Identify which cell holds the provided text, then report its (X, Y) central coordinate. 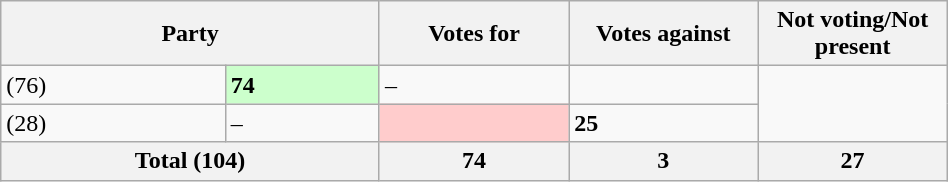
(76) (113, 85)
Not voting/Not present (852, 34)
3 (664, 161)
Party (190, 34)
(28) (113, 123)
Votes against (664, 34)
Total (104) (190, 161)
Votes for (474, 34)
25 (664, 123)
27 (852, 161)
